Output the [X, Y] coordinate of the center of the cell containing the given text.  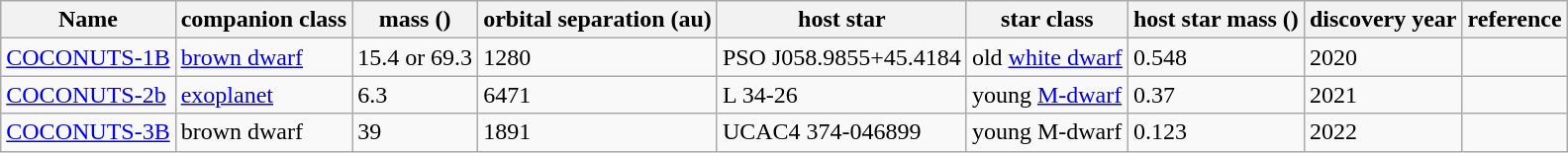
host star [841, 20]
2020 [1383, 57]
reference [1515, 20]
0.123 [1216, 132]
0.37 [1216, 95]
L 34-26 [841, 95]
star class [1047, 20]
UCAC4 374-046899 [841, 132]
COCONUTS-2b [88, 95]
PSO J058.9855+45.4184 [841, 57]
orbital separation (au) [598, 20]
Name [88, 20]
discovery year [1383, 20]
old white dwarf [1047, 57]
1280 [598, 57]
2021 [1383, 95]
exoplanet [263, 95]
2022 [1383, 132]
0.548 [1216, 57]
COCONUTS-1B [88, 57]
1891 [598, 132]
6471 [598, 95]
15.4 or 69.3 [416, 57]
companion class [263, 20]
COCONUTS-3B [88, 132]
mass () [416, 20]
39 [416, 132]
host star mass () [1216, 20]
6.3 [416, 95]
